Capture the cell that displays the provided text and extract its [X, Y] central coordinate. 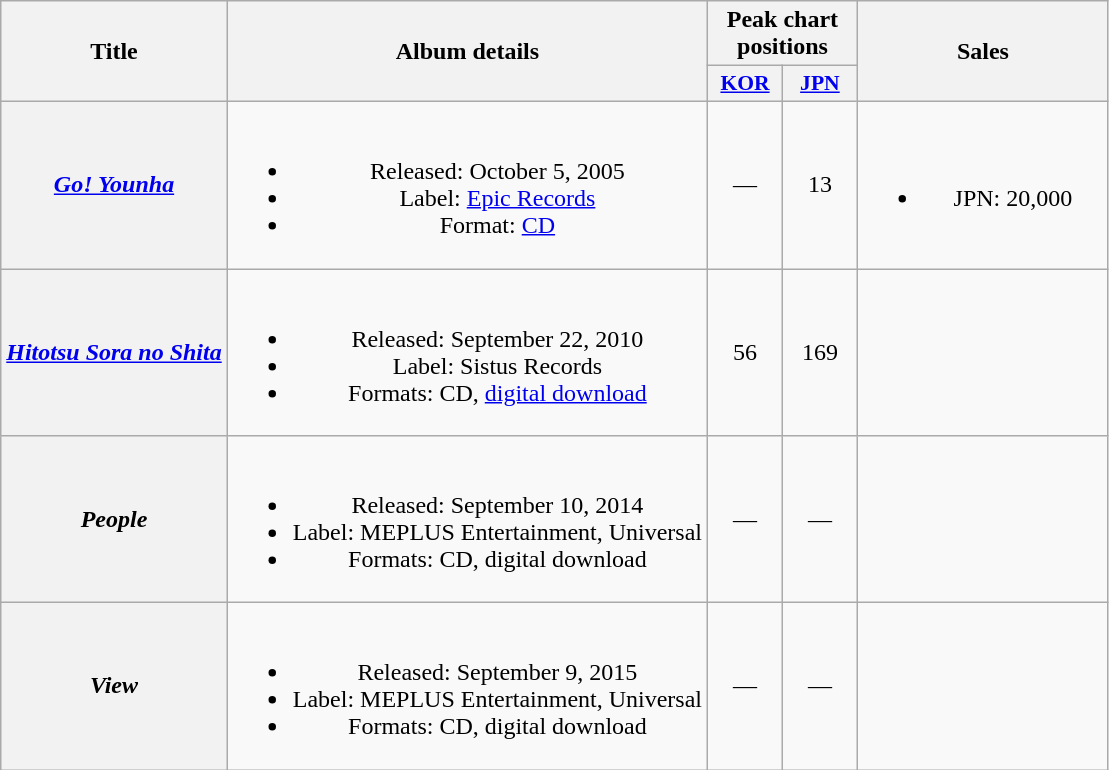
Released: September 9, 2015Label: MEPLUS Entertainment, UniversalFormats: CD, digital download [467, 686]
Hitotsu Sora no Shita [114, 352]
People [114, 520]
169 [820, 352]
Album details [467, 52]
Released: September 22, 2010Label: Sistus RecordsFormats: CD, digital download [467, 352]
KOR [746, 84]
Sales [982, 52]
JPN: 20,000 [982, 184]
Title [114, 52]
13 [820, 184]
Peak chart positions [783, 34]
Released: October 5, 2005Label: Epic RecordsFormat: CD [467, 184]
Go! Younha [114, 184]
View [114, 686]
56 [746, 352]
Released: September 10, 2014Label: MEPLUS Entertainment, UniversalFormats: CD, digital download [467, 520]
JPN [820, 84]
